Extract the [x, y] coordinate from the center of the cell holding the provided text.  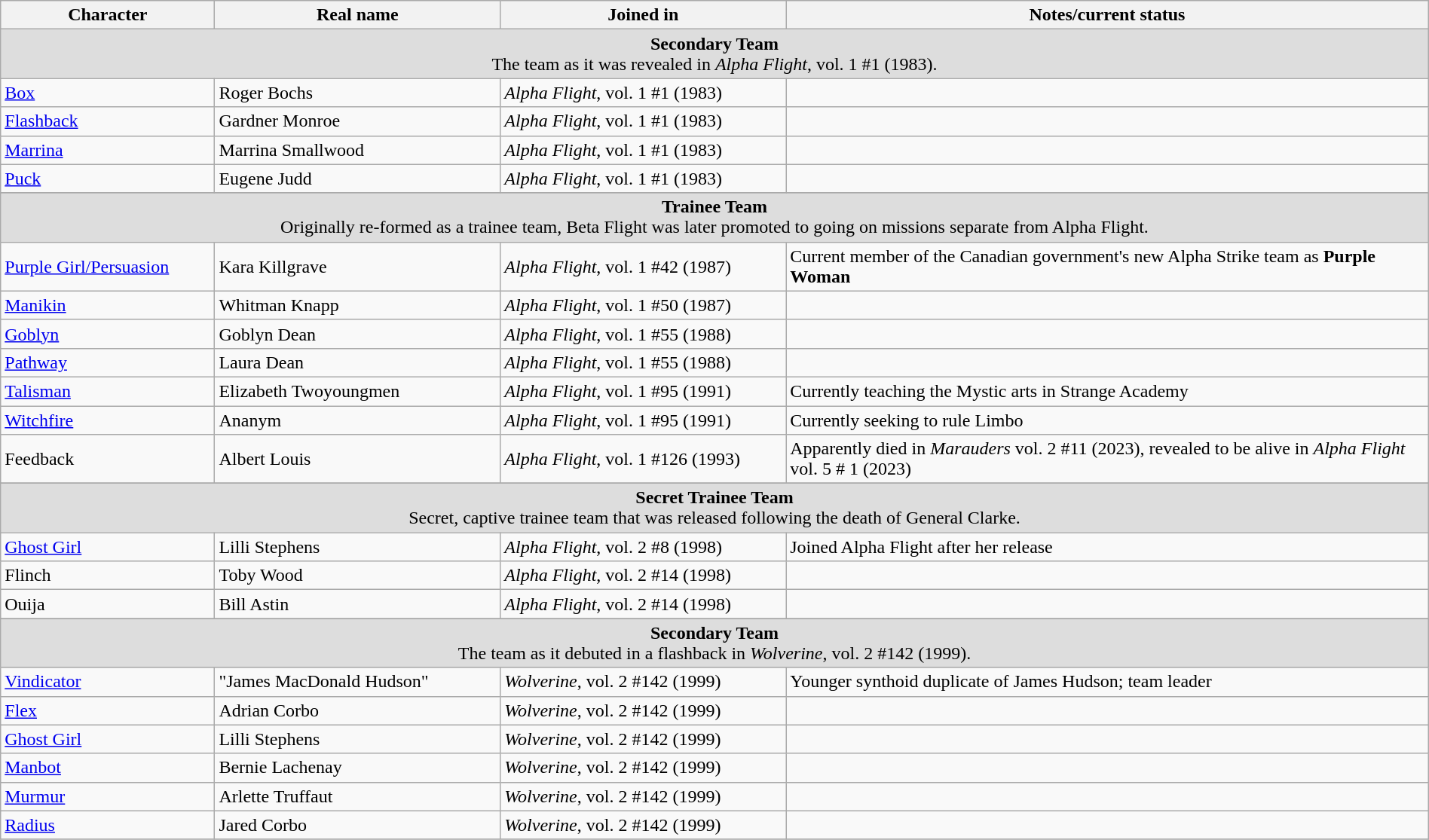
Kara Killgrave [357, 267]
Feedback [108, 460]
Bill Astin [357, 604]
Talisman [108, 391]
Toby Wood [357, 576]
Flashback [108, 121]
Elizabeth Twoyoungmen [357, 391]
Joined in [644, 15]
Currently seeking to rule Limbo [1108, 420]
Marrina Smallwood [357, 150]
Alpha Flight, vol. 1 #42 (1987) [644, 267]
Jared Corbo [357, 825]
Bernie Lachenay [357, 768]
Murmur [108, 796]
Ouija [108, 604]
Vindicator [108, 682]
Manbot [108, 768]
Trainee TeamOriginally re-formed as a trainee team, Beta Flight was later promoted to going on missions separate from Alpha Flight. [714, 217]
Roger Bochs [357, 93]
Alpha Flight, vol. 1 #50 (1987) [644, 305]
Flex [108, 710]
Ananym [357, 420]
Younger synthoid duplicate of James Hudson; team leader [1108, 682]
"James MacDonald Hudson" [357, 682]
Marrina [108, 150]
Eugene Judd [357, 179]
Witchfire [108, 420]
Currently teaching the Mystic arts in Strange Academy [1108, 391]
Secondary TeamThe team as it debuted in a flashback in Wolverine, vol. 2 #142 (1999). [714, 643]
Puck [108, 179]
Radius [108, 825]
Purple Girl/Persuasion [108, 267]
Arlette Truffaut [357, 796]
Flinch [108, 576]
Secret Trainee TeamSecret, captive trainee team that was released following the death of General Clarke. [714, 508]
Adrian Corbo [357, 710]
Alpha Flight, vol. 1 #126 (1993) [644, 460]
Albert Louis [357, 460]
Goblyn Dean [357, 334]
Alpha Flight, vol. 2 #8 (1998) [644, 547]
Whitman Knapp [357, 305]
Manikin [108, 305]
Laura Dean [357, 362]
Gardner Monroe [357, 121]
Notes/current status [1108, 15]
Pathway [108, 362]
Secondary TeamThe team as it was revealed in Alpha Flight, vol. 1 #1 (1983). [714, 54]
Character [108, 15]
Box [108, 93]
Apparently died in Marauders vol. 2 #11 (2023), revealed to be alive in Alpha Flight vol. 5 # 1 (2023) [1108, 460]
Current member of the Canadian government's new Alpha Strike team as Purple Woman [1108, 267]
Joined Alpha Flight after her release [1108, 547]
Real name [357, 15]
Goblyn [108, 334]
